Locate the cell with the specified text and output its (X, Y) center coordinate. 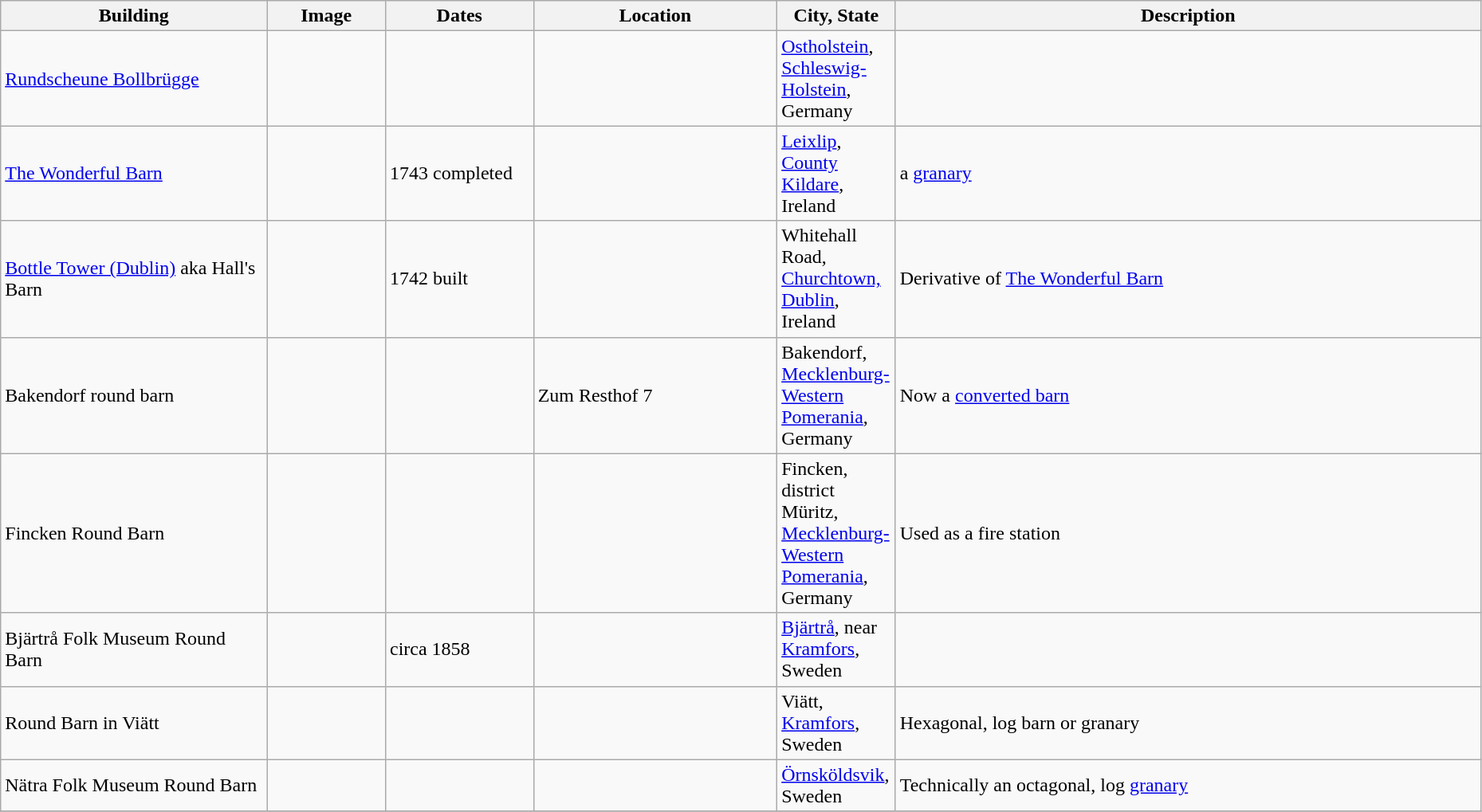
Derivative of The Wonderful Barn (1188, 279)
City, State (837, 16)
Zum Resthof 7 (655, 395)
Bottle Tower (Dublin) aka Hall's Barn (134, 279)
Image (327, 16)
Leixlip, County Kildare, Ireland (837, 174)
Rundscheune Bollbrügge (134, 78)
Location (655, 16)
circa 1858 (459, 649)
Fincken, district Müritz, Mecklenburg-Western Pomerania, Germany (837, 533)
Ostholstein, Schleswig-Holstein, Germany (837, 78)
Whitehall Road, Churchtown, Dublin, Ireland (837, 279)
Technically an octagonal, log granary (1188, 786)
The Wonderful Barn (134, 174)
1742 built (459, 279)
a granary (1188, 174)
Now a converted barn (1188, 395)
1743 completed (459, 174)
Description (1188, 16)
Used as a fire station (1188, 533)
Bakendorf round barn (134, 395)
Nätra Folk Museum Round Barn (134, 786)
Bakendorf, Mecklenburg-Western Pomerania, Germany (837, 395)
Building (134, 16)
Round Barn in Viätt (134, 723)
Bjärtrå Folk Museum Round Barn (134, 649)
Hexagonal, log barn or granary (1188, 723)
Örnsköldsvik, Sweden (837, 786)
Viätt, Kramfors, Sweden (837, 723)
Dates (459, 16)
Bjärtrå, near Kramfors, Sweden (837, 649)
Fincken Round Barn (134, 533)
